Extract the (x, y) coordinate from the center of the cell holding the provided text.  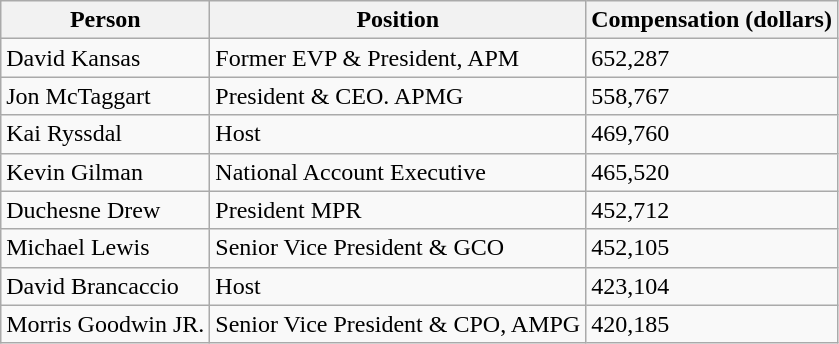
652,287 (712, 58)
David Kansas (106, 58)
Kai Ryssdal (106, 134)
Kevin Gilman (106, 172)
Compensation (dollars) (712, 20)
558,767 (712, 96)
465,520 (712, 172)
President & CEO. APMG (398, 96)
Senior Vice President & GCO (398, 248)
Duchesne Drew (106, 210)
Position (398, 20)
Morris Goodwin JR. (106, 324)
Jon McTaggart (106, 96)
423,104 (712, 286)
Former EVP & President, APM (398, 58)
469,760 (712, 134)
National Account Executive (398, 172)
Senior Vice President & CPO, AMPG (398, 324)
420,185 (712, 324)
452,105 (712, 248)
Person (106, 20)
President MPR (398, 210)
452,712 (712, 210)
David Brancaccio (106, 286)
Michael Lewis (106, 248)
